Provide the (X, Y) coordinate of the cell's center where the given text is located.  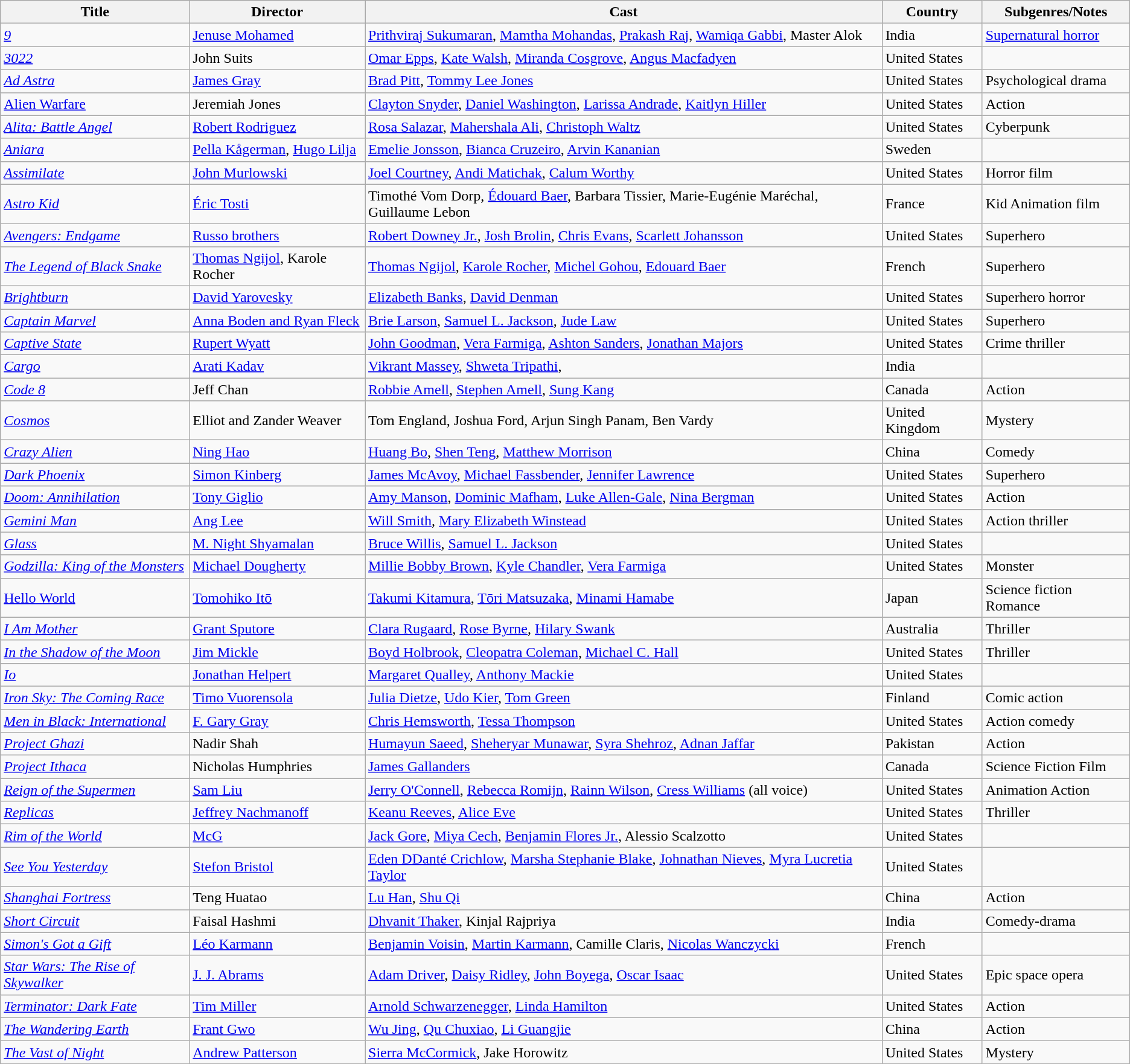
9 (95, 35)
Cargo (95, 367)
James McAvoy, Michael Fassbender, Jennifer Lawrence (623, 475)
Robbie Amell, Stephen Amell, Sung Kang (623, 389)
Humayun Saeed, Sheheryar Munawar, Syra Shehroz, Adnan Jaffar (623, 744)
Godzilla: King of the Monsters (95, 566)
Millie Bobby Brown, Kyle Chandler, Vera Farmiga (623, 566)
Country (932, 12)
Action thriller (1056, 521)
Horror film (1056, 173)
F. Gary Gray (278, 720)
France (932, 204)
Comic action (1056, 697)
Éric Tosti (278, 204)
The Vast of Night (95, 1052)
Cosmos (95, 420)
Pella Kågerman, Hugo Lilja (278, 150)
Nicholas Humphries (278, 767)
Iron Sky: The Coming Race (95, 697)
J. J. Abrams (278, 975)
Replicas (95, 813)
Psychological drama (1056, 81)
Will Smith, Mary Elizabeth Winstead (623, 521)
Monster (1056, 566)
Epic space opera (1056, 975)
Subgenres/Notes (1056, 12)
Timo Vuorensola (278, 697)
Margaret Qualley, Anthony Mackie (623, 675)
Brightburn (95, 297)
James Gallanders (623, 767)
Nadir Shah (278, 744)
I Am Mother (95, 629)
Russo brothers (278, 235)
Grant Sputore (278, 629)
Ad Astra (95, 81)
David Yarovesky (278, 297)
Emelie Jonsson, Bianca Cruzeiro, Arvin Kananian (623, 150)
Thomas Ngijol, Karole Rocher, Michel Gohou, Edouard Baer (623, 266)
Doom: Annihilation (95, 498)
Astro Kid (95, 204)
Superhero horror (1056, 297)
Alita: Battle Angel (95, 127)
Captain Marvel (95, 321)
Tim Miller (278, 1006)
Project Ghazi (95, 744)
Pakistan (932, 744)
Jenuse Mohamed (278, 35)
Faisal Hashmi (278, 921)
Gemini Man (95, 521)
Assimilate (95, 173)
Ning Hao (278, 452)
Amy Manson, Dominic Mafham, Luke Allen-Gale, Nina Bergman (623, 498)
Sam Liu (278, 790)
Jeffrey Nachmanoff (278, 813)
Brad Pitt, Tommy Lee Jones (623, 81)
Anna Boden and Ryan Fleck (278, 321)
James Gray (278, 81)
Animation Action (1056, 790)
Japan (932, 598)
Kid Animation film (1056, 204)
Aniara (95, 150)
Lu Han, Shu Qi (623, 898)
Clayton Snyder, Daniel Washington, Larissa Andrade, Kaitlyn Hiller (623, 104)
Terminator: Dark Fate (95, 1006)
Rim of the World (95, 836)
Science Fiction Film (1056, 767)
Wu Jing, Qu Chuxiao, Li Guangjie (623, 1029)
Robert Rodriguez (278, 127)
Action comedy (1056, 720)
Science fiction Romance (1056, 598)
Rupert Wyatt (278, 344)
Cyberpunk (1056, 127)
Arnold Schwarzenegger, Linda Hamilton (623, 1006)
Benjamin Voisin, Martin Karmann, Camille Claris, Nicolas Wanczycki (623, 944)
Frant Gwo (278, 1029)
Jeff Chan (278, 389)
Sierra McCormick, Jake Horowitz (623, 1052)
Jim Mickle (278, 652)
Dark Phoenix (95, 475)
Men in Black: International (95, 720)
Elizabeth Banks, David Denman (623, 297)
John Murlowski (278, 173)
Keanu Reeves, Alice Eve (623, 813)
Léo Karmann (278, 944)
Julia Dietze, Udo Kier, Tom Green (623, 697)
Vikrant Massey, Shweta Tripathi, (623, 367)
Comedy (1056, 452)
Finland (932, 697)
Title (95, 12)
Adam Driver, Daisy Ridley, John Boyega, Oscar Isaac (623, 975)
Tom England, Joshua Ford, Arjun Singh Panam, Ben Vardy (623, 420)
Jeremiah Jones (278, 104)
Clara Rugaard, Rose Byrne, Hilary Swank (623, 629)
Avengers: Endgame (95, 235)
Bruce Willis, Samuel L. Jackson (623, 543)
McG (278, 836)
Supernatural horror (1056, 35)
Crime thriller (1056, 344)
Huang Bo, Shen Teng, Matthew Morrison (623, 452)
Hello World (95, 598)
Australia (932, 629)
Stefon Bristol (278, 867)
The Wandering Earth (95, 1029)
Boyd Holbrook, Cleopatra Coleman, Michael C. Hall (623, 652)
M. Night Shyamalan (278, 543)
Jack Gore, Miya Cech, Benjamin Flores Jr., Alessio Scalzotto (623, 836)
Takumi Kitamura, Tōri Matsuzaka, Minami Hamabe (623, 598)
Reign of the Supermen (95, 790)
Jonathan Helpert (278, 675)
Code 8 (95, 389)
Jerry O'Connell, Rebecca Romijn, Rainn Wilson, Cress Williams (all voice) (623, 790)
The Legend of Black Snake (95, 266)
Sweden (932, 150)
Crazy Alien (95, 452)
John Goodman, Vera Farmiga, Ashton Sanders, Jonathan Majors (623, 344)
Eden DDanté Crichlow, Marsha Stephanie Blake, Johnathan Nieves, Myra Lucretia Taylor (623, 867)
Prithviraj Sukumaran, Mamtha Mohandas, Prakash Raj, Wamiqa Gabbi, Master Alok (623, 35)
United Kingdom (932, 420)
Brie Larson, Samuel L. Jackson, Jude Law (623, 321)
Ang Lee (278, 521)
Shanghai Fortress (95, 898)
Chris Hemsworth, Tessa Thompson (623, 720)
Teng Huatao (278, 898)
Simon's Got a Gift (95, 944)
Omar Epps, Kate Walsh, Miranda Cosgrove, Angus Macfadyen (623, 58)
Robert Downey Jr., Josh Brolin, Chris Evans, Scarlett Johansson (623, 235)
Project Ithaca (95, 767)
Comedy-drama (1056, 921)
In the Shadow of the Moon (95, 652)
Arati Kadav (278, 367)
Io (95, 675)
Star Wars: The Rise of Skywalker (95, 975)
3022 (95, 58)
Timothé Vom Dorp, Édouard Baer, Barbara Tissier, Marie-Eugénie Maréchal, Guillaume Lebon (623, 204)
Dhvanit Thaker, Kinjal Rajpriya (623, 921)
Andrew Patterson (278, 1052)
Glass (95, 543)
John Suits (278, 58)
Alien Warfare (95, 104)
Joel Courtney, Andi Matichak, Calum Worthy (623, 173)
Short Circuit (95, 921)
Michael Dougherty (278, 566)
Cast (623, 12)
Captive State (95, 344)
Tony Giglio (278, 498)
Elliot and Zander Weaver (278, 420)
See You Yesterday (95, 867)
Thomas Ngijol, Karole Rocher (278, 266)
Rosa Salazar, Mahershala Ali, Christoph Waltz (623, 127)
Simon Kinberg (278, 475)
Tomohiko Itō (278, 598)
Director (278, 12)
